Output the [X, Y] coordinate of the center of the cell containing the given text.  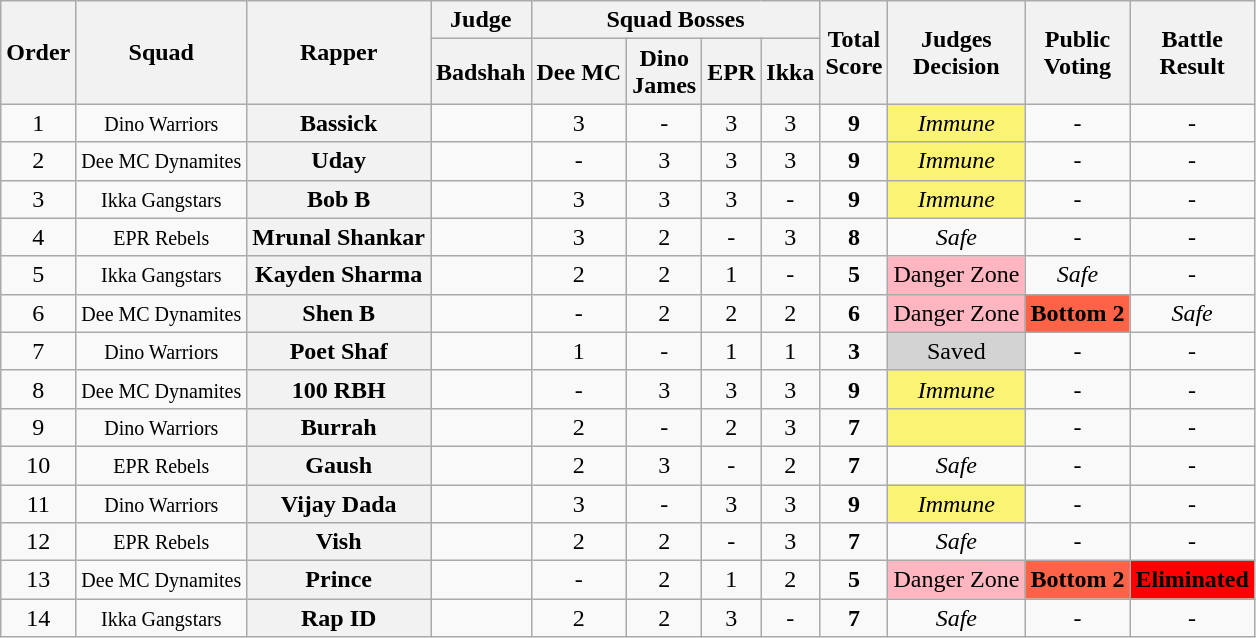
Burrah [339, 427]
Ikka [790, 72]
PublicVoting [1078, 52]
Uday [339, 161]
Badshah [481, 72]
Judge [481, 20]
Eliminated [1192, 580]
Squad [162, 52]
4 [38, 237]
Order [38, 52]
Gaush [339, 465]
Bob B [339, 199]
14 [38, 618]
10 [38, 465]
Kayden Sharma [339, 275]
JudgesDecision [956, 52]
Prince [339, 580]
DinoJames [664, 72]
Rapper [339, 52]
11 [38, 503]
Dee MC [579, 72]
Shen B [339, 313]
Saved [956, 351]
Squad Bosses [676, 20]
Rap ID [339, 618]
TotalScore [854, 52]
EPR [732, 72]
13 [38, 580]
BattleResult [1192, 52]
Vijay Dada [339, 503]
Poet Shaf [339, 351]
Vish [339, 542]
12 [38, 542]
Mrunal Shankar [339, 237]
Bassick [339, 123]
100 RBH [339, 389]
